Search for the cell housing the specified text and yield its [X, Y] center coordinate. 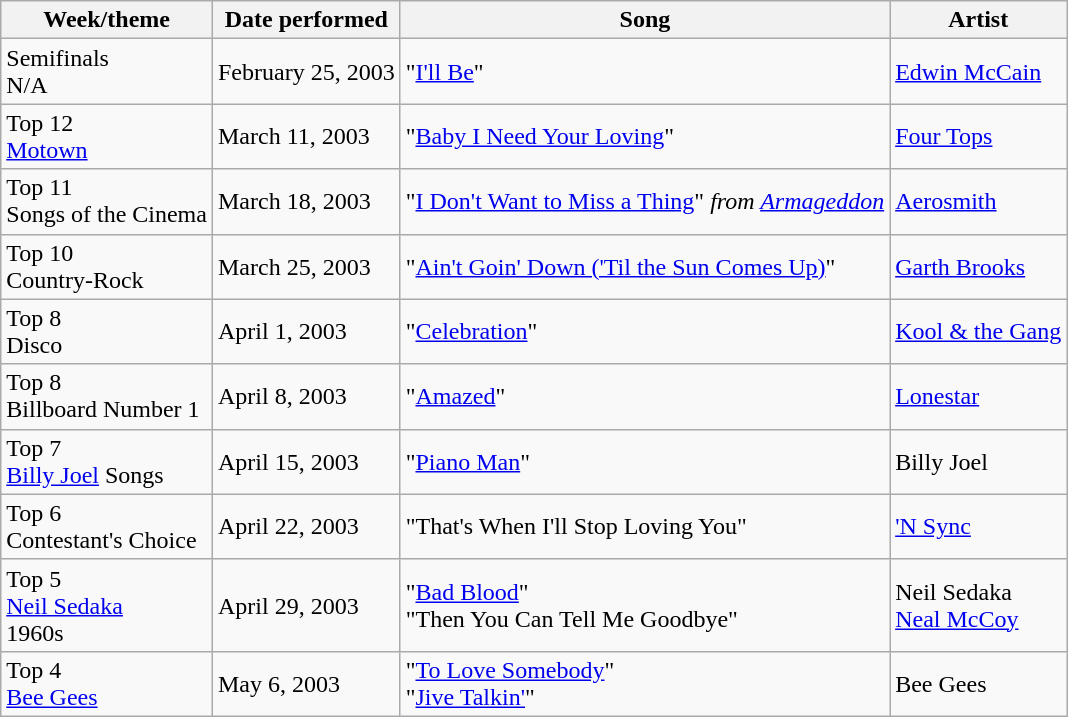
Artist [978, 20]
Top 10Country-Rock [107, 266]
April 22, 2003 [306, 526]
Top 8Billboard Number 1 [107, 396]
"Piano Man" [644, 462]
May 6, 2003 [306, 684]
April 1, 2003 [306, 332]
March 25, 2003 [306, 266]
"I'll Be" [644, 72]
Date performed [306, 20]
"Baby I Need Your Loving" [644, 136]
February 25, 2003 [306, 72]
Four Tops [978, 136]
SemifinalsN/A [107, 72]
"Bad Blood""Then You Can Tell Me Goodbye" [644, 605]
Kool & the Gang [978, 332]
April 29, 2003 [306, 605]
April 8, 2003 [306, 396]
March 18, 2003 [306, 202]
Edwin McCain [978, 72]
"I Don't Want to Miss a Thing" from Armageddon [644, 202]
"That's When I'll Stop Loving You" [644, 526]
Aerosmith [978, 202]
Top 11Songs of the Cinema [107, 202]
Garth Brooks [978, 266]
April 15, 2003 [306, 462]
"Amazed" [644, 396]
"Celebration" [644, 332]
Lonestar [978, 396]
Top 8Disco [107, 332]
Top 12Motown [107, 136]
'N Sync [978, 526]
Neil SedakaNeal McCoy [978, 605]
Top 6Contestant's Choice [107, 526]
Top 4Bee Gees [107, 684]
Billy Joel [978, 462]
"To Love Somebody""Jive Talkin'" [644, 684]
Top 5Neil Sedaka1960s [107, 605]
Top 7Billy Joel Songs [107, 462]
Song [644, 20]
Bee Gees [978, 684]
Week/theme [107, 20]
"Ain't Goin' Down ('Til the Sun Comes Up)" [644, 266]
March 11, 2003 [306, 136]
